Provide the (x, y) coordinate of the cell's center where the given text is located.  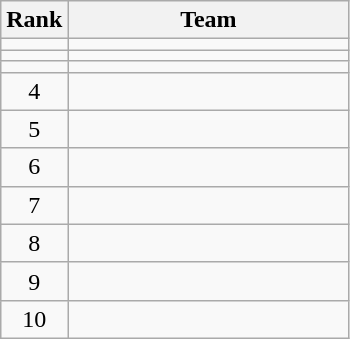
4 (34, 91)
5 (34, 129)
9 (34, 281)
Team (208, 20)
8 (34, 243)
7 (34, 205)
Rank (34, 20)
10 (34, 319)
6 (34, 167)
